Extract the (X, Y) coordinate from the center of the cell holding the provided text.  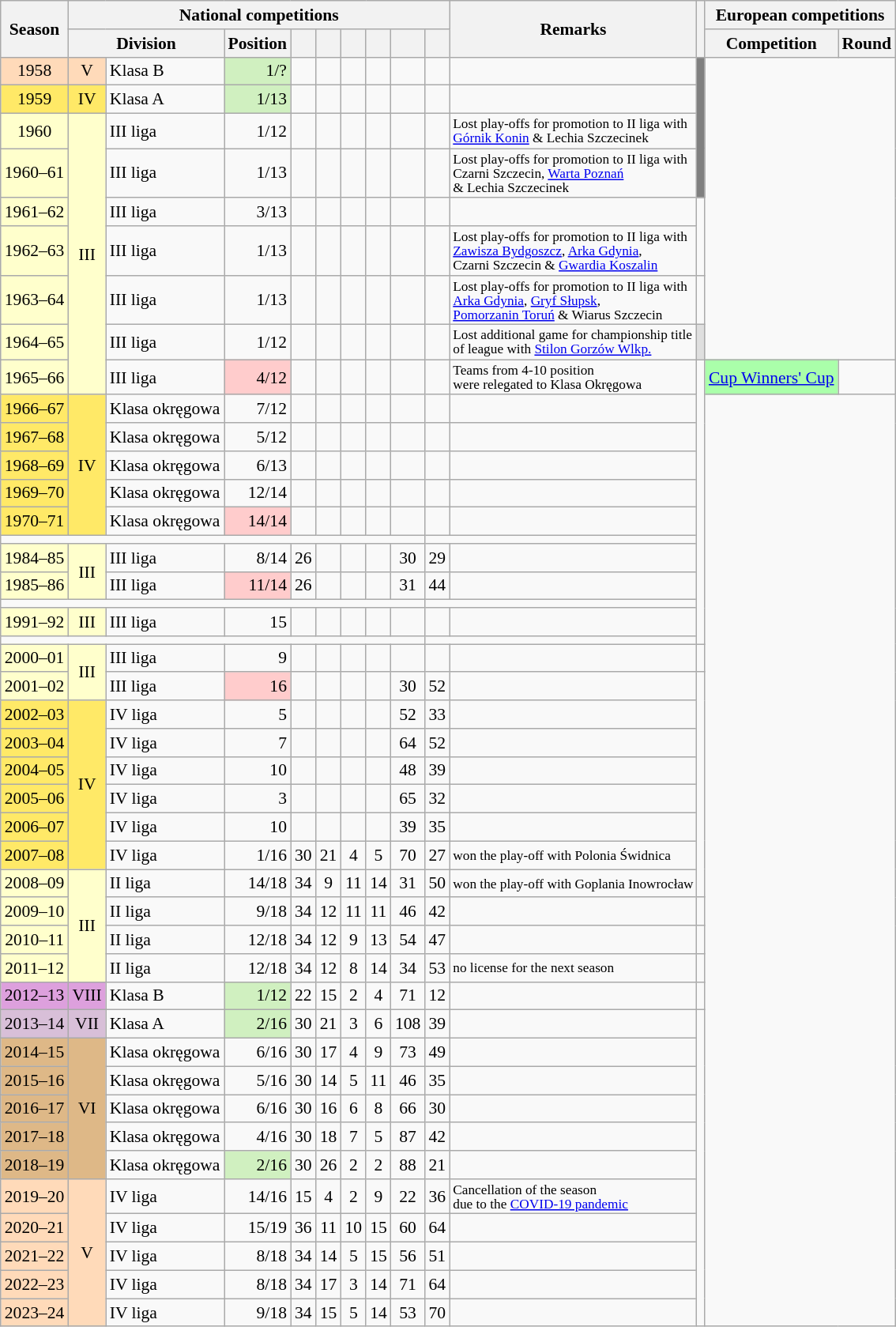
56 (408, 1257)
15/19 (258, 1228)
won the play-off with Goplania Inowrocław (574, 884)
51 (437, 1257)
6/13 (258, 466)
4/12 (258, 377)
Teams from 4-10 positionwere relegated to Klasa Okręgowa (574, 377)
Round (868, 43)
Lost play-offs for promotion to II liga withZawisza Bydgoszcz, Arka Gdynia,Czarni Szczecin & Gwardia Koszalin (574, 251)
Lost play-offs for promotion to II liga withCzarni Szczecin, Warta Poznań& Lechia Szczecinek (574, 173)
47 (437, 940)
2019–20 (35, 1197)
13 (378, 940)
5/12 (258, 437)
Division (145, 43)
2003–04 (35, 743)
14/16 (258, 1197)
1964–65 (35, 342)
Cup Winners' Cup (771, 377)
Competition (771, 43)
18 (329, 1137)
1963–64 (35, 300)
1965–66 (35, 377)
2023–24 (35, 1313)
2011–12 (35, 968)
Cancellation of the seasondue to the COVID-19 pandemic (574, 1197)
1/? (258, 71)
2017–18 (35, 1137)
1968–69 (35, 466)
1967–68 (35, 437)
1/16 (258, 855)
49 (437, 1053)
1984–85 (35, 558)
14/18 (258, 884)
2013–14 (35, 1024)
54 (408, 940)
2015–16 (35, 1080)
66 (408, 1109)
2007–08 (35, 855)
2010–11 (35, 940)
50 (437, 884)
11/14 (258, 586)
88 (408, 1165)
2016–17 (35, 1109)
1959 (35, 100)
1991–92 (35, 622)
1958 (35, 71)
7/12 (258, 409)
VI (87, 1109)
1966–67 (35, 409)
1969–70 (35, 493)
1960–61 (35, 173)
44 (437, 586)
2006–07 (35, 827)
2022–23 (35, 1285)
Remarks (574, 28)
1961–62 (35, 212)
1962–63 (35, 251)
12/14 (258, 493)
108 (408, 1024)
73 (408, 1053)
1970–71 (35, 522)
2020–21 (35, 1228)
8/14 (258, 558)
2000–01 (35, 658)
2002–03 (35, 714)
won the play-off with Polonia Świdnica (574, 855)
3/13 (258, 212)
2005–06 (35, 799)
32 (437, 799)
1985–86 (35, 586)
2018–19 (35, 1165)
87 (408, 1137)
5/16 (258, 1080)
National competitions (259, 15)
2001–02 (35, 687)
European competitions (800, 15)
14/14 (258, 522)
60 (408, 1228)
4/16 (258, 1137)
2008–09 (35, 884)
no license for the next season (574, 968)
Lost additional game for championship titleof league with Stilon Gorzów Wlkp. (574, 342)
33 (437, 714)
48 (408, 771)
VII (87, 1024)
Position (258, 43)
2012–13 (35, 996)
2009–10 (35, 912)
Season (35, 28)
1960 (35, 131)
2004–05 (35, 771)
Lost play-offs for promotion to II liga withArka Gdynia, Gryf Słupsk,Pomorzanin Toruń & Wiarus Szczecin (574, 300)
27 (437, 855)
29 (437, 558)
2021–22 (35, 1257)
2014–15 (35, 1053)
65 (408, 799)
VIII (87, 996)
Lost play-offs for promotion to II liga withGórnik Konin & Lechia Szczecinek (574, 131)
